Provide the [X, Y] coordinate of the cell's center where the given text is located.  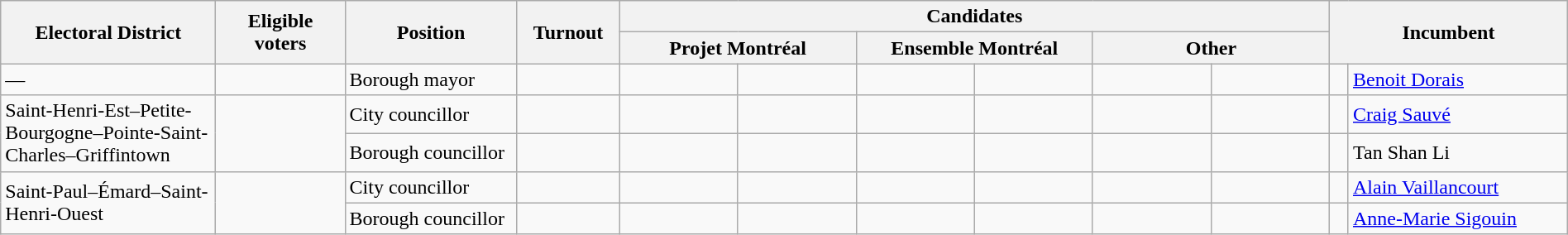
Incumbent [1449, 32]
Turnout [568, 32]
Projet Montréal [738, 48]
Ensemble Montréal [974, 48]
Eligible voters [280, 32]
Other [1211, 48]
Tan Shan Li [1457, 152]
Anne-Marie Sigouin [1457, 218]
Benoit Dorais [1457, 79]
Candidates [974, 17]
Position [431, 32]
Saint-Henri-Est–Petite-Bourgogne–Pointe-Saint-Charles–Griffintown [108, 133]
Electoral District [108, 32]
Craig Sauvé [1457, 114]
Saint-Paul–Émard–Saint-Henri-Ouest [108, 203]
Borough mayor [431, 79]
Alain Vaillancourt [1457, 187]
— [108, 79]
